Search for the cell housing the specified text and yield its (X, Y) center coordinate. 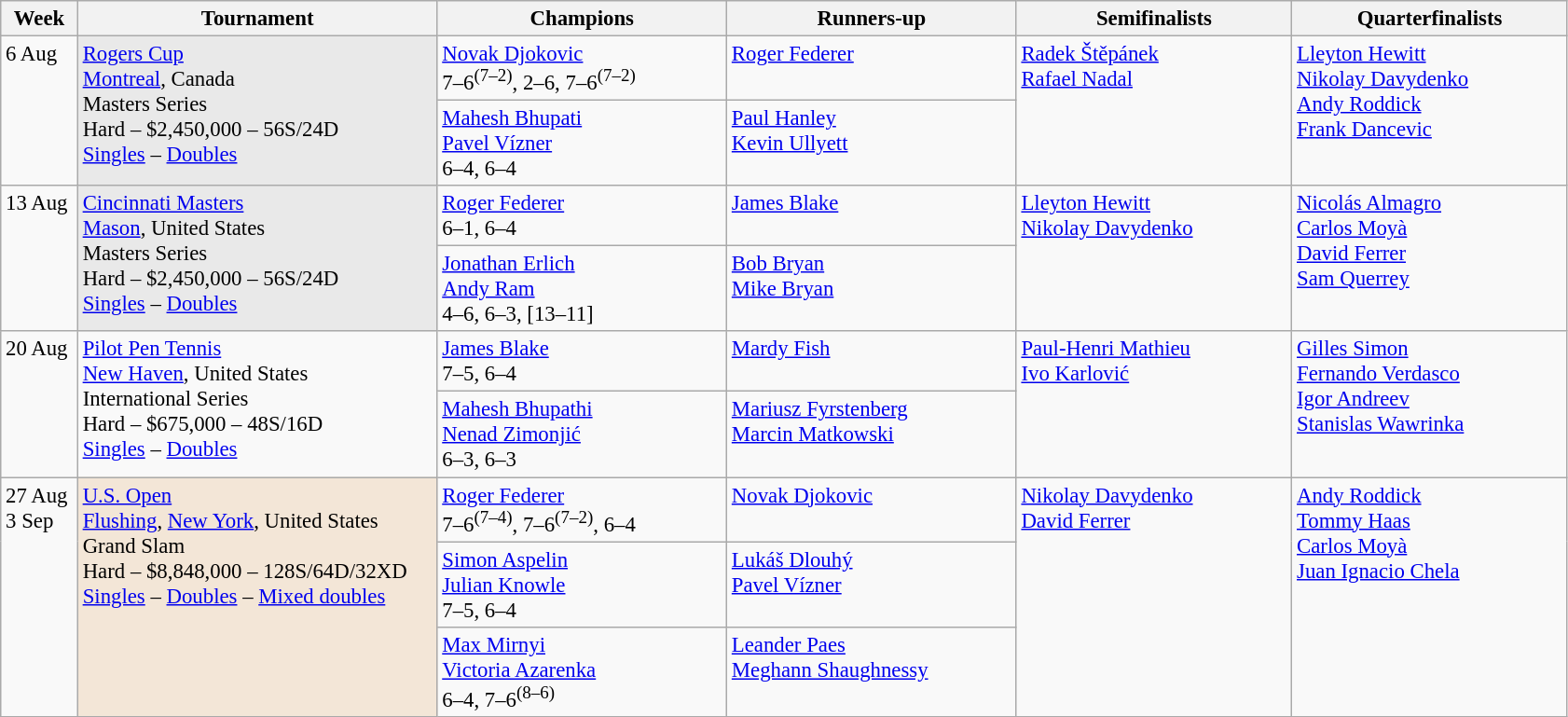
Nicolás Almagro Carlos Moyà David Ferrer Sam Querrey (1430, 258)
Paul Hanley Kevin Ullyett (873, 144)
Tournament (257, 19)
Gilles Simon Fernando Verdasco Igor Andreev Stanislas Wawrinka (1430, 405)
Semifinalists (1154, 19)
20 Aug (39, 405)
Paul-Henri Mathieu Ivo Karlović (1154, 405)
Lukáš Dlouhý Pavel Vízner (873, 585)
Lleyton Hewitt Nikolay Davydenko Andy Roddick Frank Dancevic (1430, 112)
Runners-up (873, 19)
Champions (582, 19)
Quarterfinalists (1430, 19)
Jonathan Erlich Andy Ram4–6, 6–3, [13–11] (582, 289)
James Blake 7–5, 6–4 (582, 362)
Novak Djokovic (873, 509)
Nikolay Davydenko David Ferrer (1154, 597)
Mardy Fish (873, 362)
13 Aug (39, 258)
Roger Federer (873, 69)
Cincinnati Masters Mason, United StatesMasters SeriesHard – $2,450,000 – 56S/24DSingles – Doubles (257, 258)
Lleyton Hewitt Nikolay Davydenko (1154, 258)
U.S. Open Flushing, New York, United StatesGrand SlamHard – $8,848,000 – 128S/64D/32XDSingles – Doubles – Mixed doubles (257, 597)
Mariusz Fyrstenberg Marcin Matkowski (873, 434)
Mahesh Bhupathi Nenad Zimonjić 6–3, 6–3 (582, 434)
Pilot Pen Tennis New Haven, United StatesInternational SeriesHard – $675,000 – 48S/16DSingles – Doubles (257, 405)
Radek Štěpánek Rafael Nadal (1154, 112)
Novak Djokovic 7–6(7–2), 2–6, 7–6(7–2) (582, 69)
Andy Roddick Tommy Haas Carlos Moyà Juan Ignacio Chela (1430, 597)
James Blake (873, 216)
Max Mirnyi Victoria Azarenka 6–4, 7–6(8–6) (582, 671)
Simon Aspelin Julian Knowle7–5, 6–4 (582, 585)
Rogers Cup Montreal, CanadaMasters SeriesHard – $2,450,000 – 56S/24DSingles – Doubles (257, 112)
Roger Federer 7–6(7–4), 7–6(7–2), 6–4 (582, 509)
6 Aug (39, 112)
Mahesh Bhupati Pavel Vízner 6–4, 6–4 (582, 144)
27 Aug3 Sep (39, 597)
Leander Paes Meghann Shaughnessy (873, 671)
Roger Federer 6–1, 6–4 (582, 216)
Bob Bryan Mike Bryan (873, 289)
Week (39, 19)
